Extract the [x, y] coordinate from the center of the cell holding the provided text.  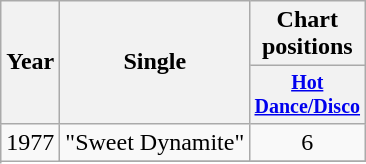
"Sweet Dynamite" [155, 142]
6 [308, 142]
Chart positions [308, 34]
Single [155, 62]
1977 [30, 142]
Year [30, 62]
Hot Dance/Disco [308, 94]
